Search for the cell housing the specified text and yield its [x, y] center coordinate. 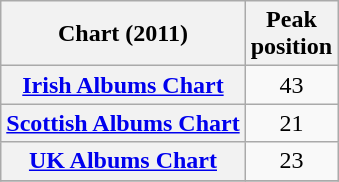
Peakposition [291, 34]
UK Albums Chart [123, 161]
21 [291, 123]
Chart (2011) [123, 34]
Scottish Albums Chart [123, 123]
Irish Albums Chart [123, 85]
43 [291, 85]
23 [291, 161]
